Capture the cell that displays the provided text and extract its (x, y) central coordinate. 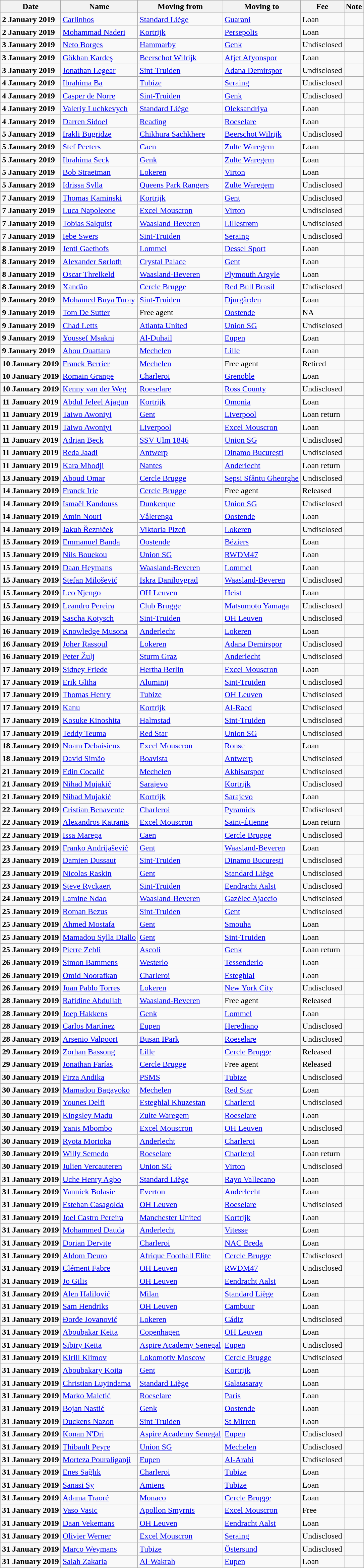
Firza Andika (99, 1077)
Julien Vercauteren (99, 1166)
Date (31, 7)
Leo Njengo (99, 593)
Luca Napoleone (99, 211)
Ross County (262, 389)
Cádiz (262, 1319)
Free (322, 1510)
Esteghlal (262, 975)
Steve Ryckaert (99, 886)
Afjet Afyonspor (262, 58)
New York City (262, 988)
Reda Jaadi (99, 453)
Morteza Pouraliganji (99, 1460)
Marko Maletić (99, 1396)
Apollon Smyrnis (180, 1510)
Knowledge Musona (99, 631)
Vitesse (262, 1230)
Carlinhos (99, 19)
Jo Gilis (99, 1281)
Pyramids (262, 810)
PSMS (180, 1077)
Club Brugge (180, 606)
Younes Delfi (99, 1103)
Amin Nouri (99, 516)
Halmstad (180, 720)
Alen Halilović (99, 1294)
Tom De Sutter (99, 312)
Abou Ouattara (99, 351)
Heist (262, 593)
Ibrahima Ba (99, 83)
Sidney Friede (99, 669)
Yannick Bolasie (99, 1192)
Thomas Kaminski (99, 198)
Zorhan Bassong (99, 1052)
Clément Fabre (99, 1268)
Hertha Berlin (180, 669)
Smouha (262, 924)
Everton (180, 1192)
Al-Raed (262, 707)
Idrissa Sylla (99, 185)
Franck Irie (99, 491)
Omonia (262, 402)
Noam Debaisieux (99, 746)
Mamadou Sylla Diallo (99, 937)
Béziers (262, 542)
Issa Marega (99, 835)
Ryota Morioka (99, 1141)
Kenny van der Weg (99, 389)
Dorian Dervite (99, 1243)
Edin Cocalić (99, 771)
Leandro Pereira (99, 606)
Monaco (180, 1498)
Bob Straetman (99, 172)
Cristian Benavente (99, 810)
Ascoli (180, 950)
Gazélec Ajaccio (262, 899)
Olivier Werner (99, 1536)
Sanasi Sy (99, 1485)
Erik Gliha (99, 682)
Carlos Martínez (99, 1026)
Galatasaray (262, 1383)
Persepolis (262, 32)
NA (322, 312)
13 January 2019 (31, 478)
Matsumoto Yamaga (262, 606)
Xandão (99, 287)
Esteghlal Khuzestan (180, 1103)
Lokomotiv Moscow (180, 1357)
Östersund (262, 1549)
Willy Semedo (99, 1153)
Juan Pablo Torres (99, 988)
Oscar Threlkeld (99, 274)
Aluminij (180, 682)
Lillestrøm (262, 223)
Rafidine Abdullah (99, 1001)
Esteban Casagolda (99, 1205)
Abdul Jeleel Ajagun (99, 402)
Sascha Kotysch (99, 618)
Amiens (180, 1485)
Jakub Řezníček (99, 529)
Irakli Bugridze (99, 134)
Iskra Danilovgrad (180, 580)
Afrique Football Elite (180, 1256)
Mohammad Naderi (99, 32)
Bojan Nastić (99, 1409)
Cambuur (262, 1306)
Stef Peeters (99, 147)
Oleksandriya (262, 108)
St Mirren (262, 1421)
Guarani (262, 19)
Red Bull Brasil (262, 287)
Nils Bouekou (99, 554)
Nantes (180, 465)
Name (99, 7)
Mohamed Buya Turay (99, 300)
Dunkerque (180, 504)
Mamadou Bagayoko (99, 1090)
Thomas Henry (99, 695)
Pierre Zebli (99, 950)
Jonathan Legear (99, 70)
SSV Ulm 1846 (180, 440)
Sturm Graz (180, 657)
Note (354, 7)
Plymouth Argyle (262, 274)
Lamine Ndao (99, 899)
David Simão (99, 758)
Moving to (262, 7)
Duckens Nazon (99, 1421)
Boavista (180, 758)
Sibiry Keita (99, 1345)
Omid Noorafkan (99, 975)
NAC Breda (262, 1243)
Ismaël Kandouss (99, 504)
Akhisarspor (262, 771)
Stefan Milošević (99, 580)
Jonathan Farías (99, 1064)
Jentl Gaethofs (99, 249)
Đorđe Jovanović (99, 1319)
Vaso Vasic (99, 1510)
Djurgården (262, 300)
Chad Letts (99, 325)
Aldom Deuro (99, 1256)
Retired (322, 363)
Gökhan Kardeş (99, 58)
Kosuke Kinoshita (99, 720)
Kirill Klimov (99, 1357)
Chikhura Sachkhere (180, 134)
Enes Sağlık (99, 1472)
Manchester United (180, 1217)
Viktoria Plzeň (180, 529)
Aboud Omar (99, 478)
Al-Duhail (180, 338)
Marco Weymans (99, 1549)
Casper de Norre (99, 96)
Teddy Teuma (99, 733)
Adama Traoré (99, 1498)
Kara Mbodji (99, 465)
Fee (322, 7)
Sam Hendriks (99, 1306)
Ahmed Mostafa (99, 924)
Crystal Palace (180, 262)
Milan (180, 1294)
Copenhagen (180, 1332)
Daan Heymans (99, 568)
Simon Bammens (99, 962)
Reading (180, 121)
Joel Castro Pereira (99, 1217)
Tessenderlo (262, 962)
Dessel Sport (262, 249)
Vålerenga (180, 516)
Thibault Peyre (99, 1447)
Alexandros Katranis (99, 822)
Rayo Vallecano (262, 1179)
Neto Borges (99, 45)
Tobias Salquist (99, 223)
Nicolas Raskin (99, 873)
Kanu (99, 707)
Moving from (180, 7)
Atlanta United (180, 325)
Iebe Swers (99, 236)
Mohammed Dauda (99, 1230)
Adrian Beck (99, 440)
Salah Zakaria (99, 1561)
Peter Žulj (99, 657)
Uche Henry Agbo (99, 1179)
Aboubakary Koita (99, 1370)
Joher Rassoul (99, 644)
Joep Hakkens (99, 1014)
Arsenio Valpoort (99, 1039)
Busan IPark (180, 1039)
Ibrahima Seck (99, 160)
Alexander Sørloth (99, 262)
Grenoble (262, 376)
Konan N'Dri (99, 1434)
Herediano (262, 1026)
Emmanuel Banda (99, 542)
Youssef Msakni (99, 338)
24 January 2019 (31, 899)
Daan Vekemans (99, 1523)
Al-Arabi (262, 1460)
Hammarby (180, 45)
Franck Berrier (99, 363)
Ronse (262, 746)
Kingsley Madu (99, 1115)
Paris (262, 1396)
Westerlo (180, 962)
Yanis Mbombo (99, 1128)
Al-Wakrah (180, 1561)
Queens Park Rangers (180, 185)
Saint-Étienne (262, 822)
Romain Grange (99, 376)
Valeriy Luchkevych (99, 108)
Christian Luyindama (99, 1383)
Aboubakar Keita (99, 1332)
Damien Dussaut (99, 861)
Roman Bezus (99, 911)
Franko Andrijašević (99, 848)
Sepsi Sfântu Gheorghe (262, 478)
Darren Sidoel (99, 121)
